Return the [X, Y] coordinate for the center point of the cell that contains the specified text.  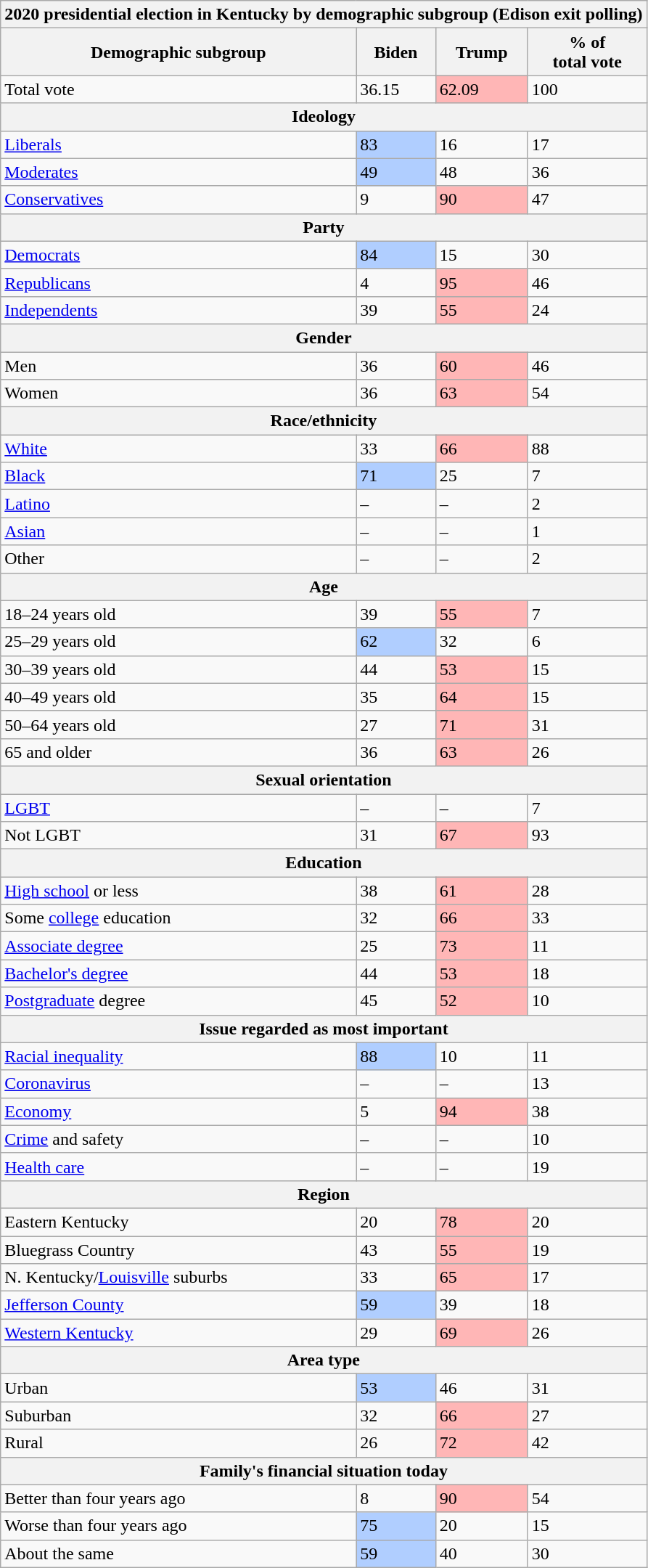
Men [179, 365]
Some college education [179, 918]
Racial inequality [179, 1056]
65 [482, 1278]
18–24 years old [179, 614]
Women [179, 393]
Bluegrass Country [179, 1249]
73 [482, 946]
Democrats [179, 255]
25–29 years old [179, 642]
36.15 [396, 89]
Better than four years ago [179, 1498]
24 [587, 310]
72 [482, 1443]
About the same [179, 1553]
42 [587, 1443]
Economy [179, 1111]
% oftotal vote [587, 52]
Bachelor's degree [179, 973]
30–39 years old [179, 669]
93 [587, 836]
52 [482, 1001]
48 [482, 172]
Total vote [179, 89]
8 [396, 1498]
83 [396, 144]
Party [324, 227]
Not LGBT [179, 836]
94 [482, 1111]
Family's financial situation today [324, 1471]
Age [324, 587]
6 [587, 642]
Latino [179, 504]
Rural [179, 1443]
65 and older [179, 752]
Other [179, 559]
Conservatives [179, 200]
67 [482, 836]
High school or less [179, 891]
84 [396, 255]
45 [396, 1001]
Republicans [179, 282]
64 [482, 697]
Region [324, 1194]
Suburban [179, 1416]
Jefferson County [179, 1305]
9 [396, 200]
61 [482, 891]
Moderates [179, 172]
35 [396, 697]
Black [179, 476]
Liberals [179, 144]
78 [482, 1222]
28 [587, 891]
Eastern Kentucky [179, 1222]
Asian [179, 531]
29 [396, 1333]
Independents [179, 310]
40–49 years old [179, 697]
100 [587, 89]
4 [396, 282]
16 [482, 144]
62.09 [482, 89]
62 [396, 642]
Urban [179, 1388]
Crime and safety [179, 1139]
50–64 years old [179, 724]
Western Kentucky [179, 1333]
Education [324, 863]
43 [396, 1249]
Race/ethnicity [324, 421]
Trump [482, 52]
Demographic subgroup [179, 52]
47 [587, 200]
1 [587, 531]
95 [482, 282]
Issue regarded as most important [324, 1029]
75 [396, 1526]
Sexual orientation [324, 780]
49 [396, 172]
5 [396, 1111]
69 [482, 1333]
60 [482, 365]
White [179, 449]
13 [587, 1084]
Ideology [324, 117]
Coronavirus [179, 1084]
40 [482, 1553]
Biden [396, 52]
Gender [324, 338]
2020 presidential election in Kentucky by demographic subgroup (Edison exit polling) [324, 15]
LGBT [179, 808]
Worse than four years ago [179, 1526]
Associate degree [179, 946]
Health care [179, 1167]
Postgraduate degree [179, 1001]
Area type [324, 1360]
N. Kentucky/Louisville suburbs [179, 1278]
